For the text-containing cell, return its midpoint in [x, y] coordinate format. 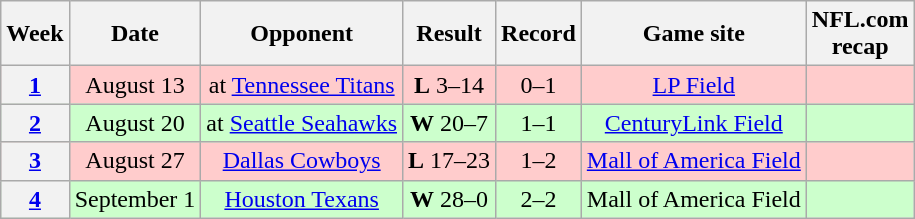
CenturyLink Field [694, 123]
Houston Texans [302, 199]
2–2 [539, 199]
L 3–14 [450, 85]
NFL.comrecap [860, 34]
Opponent [302, 34]
August 27 [135, 161]
Date [135, 34]
3 [35, 161]
W 28–0 [450, 199]
1 [35, 85]
August 13 [135, 85]
1–2 [539, 161]
W 20–7 [450, 123]
August 20 [135, 123]
Dallas Cowboys [302, 161]
at Tennessee Titans [302, 85]
Record [539, 34]
LP Field [694, 85]
1–1 [539, 123]
at Seattle Seahawks [302, 123]
Game site [694, 34]
L 17–23 [450, 161]
Result [450, 34]
Week [35, 34]
4 [35, 199]
0–1 [539, 85]
September 1 [135, 199]
2 [35, 123]
